Search for the cell housing the specified text and yield its [x, y] center coordinate. 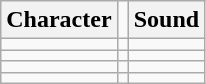
Character [59, 20]
Sound [166, 20]
